Search for the cell housing the specified text and yield its (x, y) center coordinate. 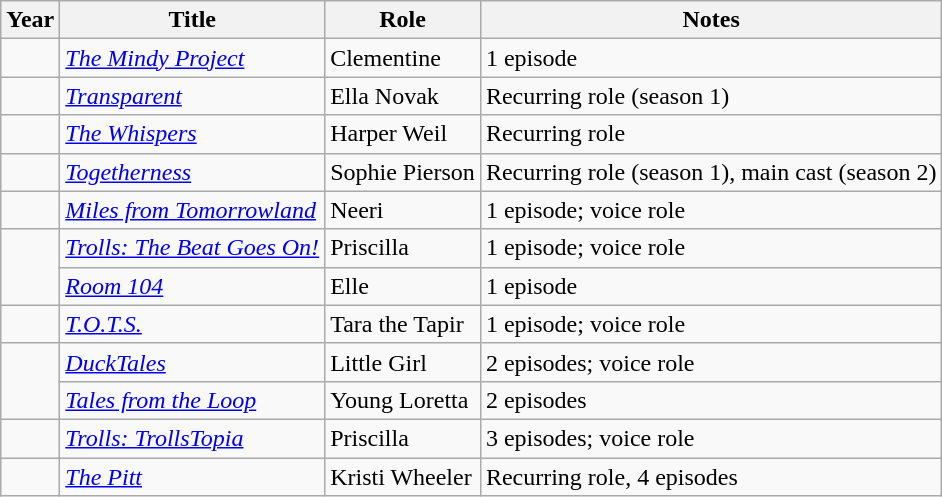
3 episodes; voice role (711, 438)
Role (403, 20)
Recurring role, 4 episodes (711, 477)
Elle (403, 286)
The Mindy Project (192, 58)
Recurring role (711, 134)
Trolls: The Beat Goes On! (192, 248)
Togetherness (192, 172)
Room 104 (192, 286)
Title (192, 20)
Sophie Pierson (403, 172)
Young Loretta (403, 400)
Clementine (403, 58)
Transparent (192, 96)
The Whispers (192, 134)
Kristi Wheeler (403, 477)
Year (30, 20)
Recurring role (season 1), main cast (season 2) (711, 172)
Harper Weil (403, 134)
T.O.T.S. (192, 324)
Ella Novak (403, 96)
DuckTales (192, 362)
The Pitt (192, 477)
Notes (711, 20)
Neeri (403, 210)
Tales from the Loop (192, 400)
Trolls: TrollsTopia (192, 438)
Tara the Tapir (403, 324)
2 episodes (711, 400)
Miles from Tomorrowland (192, 210)
2 episodes; voice role (711, 362)
Recurring role (season 1) (711, 96)
Little Girl (403, 362)
